Identify which cell holds the provided text, then report its (X, Y) central coordinate. 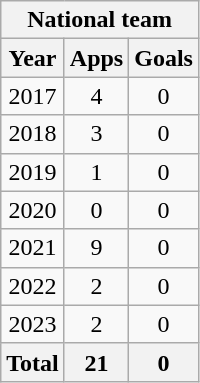
2023 (33, 324)
2019 (33, 172)
9 (96, 248)
2022 (33, 286)
2017 (33, 96)
National team (100, 20)
4 (96, 96)
21 (96, 362)
3 (96, 134)
Apps (96, 58)
2021 (33, 248)
1 (96, 172)
2018 (33, 134)
2020 (33, 210)
Year (33, 58)
Total (33, 362)
Goals (164, 58)
